Identify which cell holds the provided text, then report its (X, Y) central coordinate. 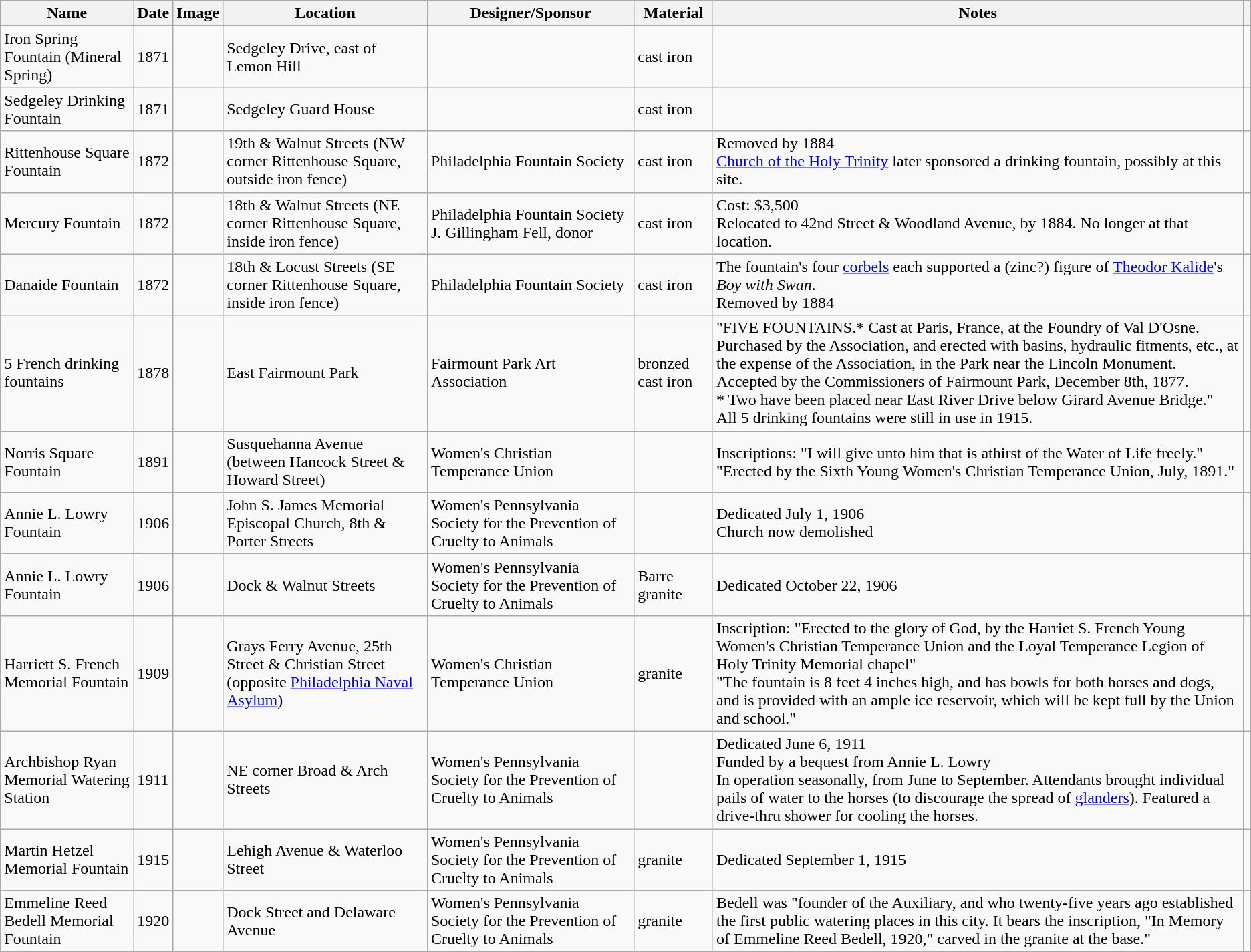
Sedgeley Drinking Fountain (67, 110)
5 French drinking fountains (67, 373)
bronzed cast iron (674, 373)
Mercury Fountain (67, 223)
Dock & Walnut Streets (325, 585)
Dedicated July 1, 1906Church now demolished (978, 523)
1920 (154, 921)
Dock Street and Delaware Avenue (325, 921)
John S. James Memorial Episcopal Church, 8th & Porter Streets (325, 523)
Sedgeley Guard House (325, 110)
Date (154, 13)
Emmeline Reed Bedell Memorial Fountain (67, 921)
Danaide Fountain (67, 285)
East Fairmount Park (325, 373)
1909 (154, 673)
Barre granite (674, 585)
NE corner Broad & Arch Streets (325, 780)
1911 (154, 780)
Image (198, 13)
18th & Walnut Streets (NE corner Rittenhouse Square, inside iron fence) (325, 223)
Norris Square Fountain (67, 462)
Grays Ferry Avenue, 25th Street & Christian Street (opposite Philadelphia Naval Asylum) (325, 673)
Iron Spring Fountain (Mineral Spring) (67, 57)
The fountain's four corbels each supported a (zinc?) figure of Theodor Kalide's Boy with Swan.Removed by 1884 (978, 285)
Dedicated September 1, 1915 (978, 859)
Archbishop Ryan Memorial Watering Station (67, 780)
Harriett S. French Memorial Fountain (67, 673)
1915 (154, 859)
Rittenhouse Square Fountain (67, 162)
Cost: $3,500Relocated to 42nd Street & Woodland Avenue, by 1884. No longer at that location. (978, 223)
1891 (154, 462)
Philadelphia Fountain SocietyJ. Gillingham Fell, donor (531, 223)
Designer/Sponsor (531, 13)
Location (325, 13)
1878 (154, 373)
Name (67, 13)
Fairmount Park Art Association (531, 373)
Martin Hetzel Memorial Fountain (67, 859)
Material (674, 13)
19th & Walnut Streets (NW corner Rittenhouse Square, outside iron fence) (325, 162)
Dedicated October 22, 1906 (978, 585)
Removed by 1884Church of the Holy Trinity later sponsored a drinking fountain, possibly at this site. (978, 162)
Notes (978, 13)
Lehigh Avenue & Waterloo Street (325, 859)
18th & Locust Streets (SE corner Rittenhouse Square, inside iron fence) (325, 285)
Susquehanna Avenue (between Hancock Street & Howard Street) (325, 462)
Sedgeley Drive, east of Lemon Hill (325, 57)
